Return the (X, Y) coordinate for the center point of the cell that contains the specified text.  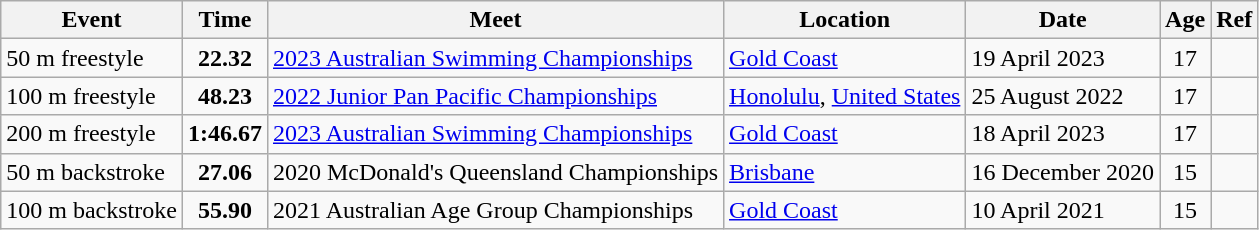
2020 McDonald's Queensland Championships (495, 172)
100 m freestyle (92, 96)
48.23 (224, 96)
25 August 2022 (1063, 96)
16 December 2020 (1063, 172)
Age (1186, 20)
27.06 (224, 172)
2022 Junior Pan Pacific Championships (495, 96)
50 m backstroke (92, 172)
55.90 (224, 210)
Event (92, 20)
Honolulu, United States (845, 96)
Location (845, 20)
10 April 2021 (1063, 210)
100 m backstroke (92, 210)
Date (1063, 20)
19 April 2023 (1063, 58)
50 m freestyle (92, 58)
2021 Australian Age Group Championships (495, 210)
Time (224, 20)
18 April 2023 (1063, 134)
1:46.67 (224, 134)
Meet (495, 20)
Brisbane (845, 172)
22.32 (224, 58)
200 m freestyle (92, 134)
Ref (1234, 20)
